Output the (X, Y) coordinate of the center of the cell containing the given text.  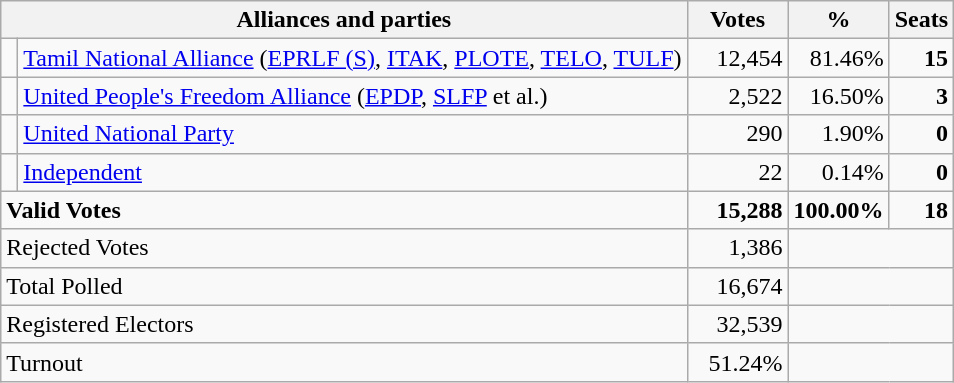
Valid Votes (344, 210)
81.46% (838, 58)
1,386 (738, 248)
Seats (921, 20)
Votes (738, 20)
Tamil National Alliance (EPRLF (S), ITAK, PLOTE, TELO, TULF) (352, 58)
% (838, 20)
Total Polled (344, 286)
12,454 (738, 58)
0.14% (838, 172)
Registered Electors (344, 324)
1.90% (838, 134)
Rejected Votes (344, 248)
32,539 (738, 324)
22 (738, 172)
Alliances and parties (344, 20)
15,288 (738, 210)
United National Party (352, 134)
United People's Freedom Alliance (EPDP, SLFP et al.) (352, 96)
15 (921, 58)
18 (921, 210)
16,674 (738, 286)
290 (738, 134)
Turnout (344, 362)
3 (921, 96)
16.50% (838, 96)
2,522 (738, 96)
100.00% (838, 210)
51.24% (738, 362)
Independent (352, 172)
